For the text-containing cell, return its midpoint in (X, Y) coordinate format. 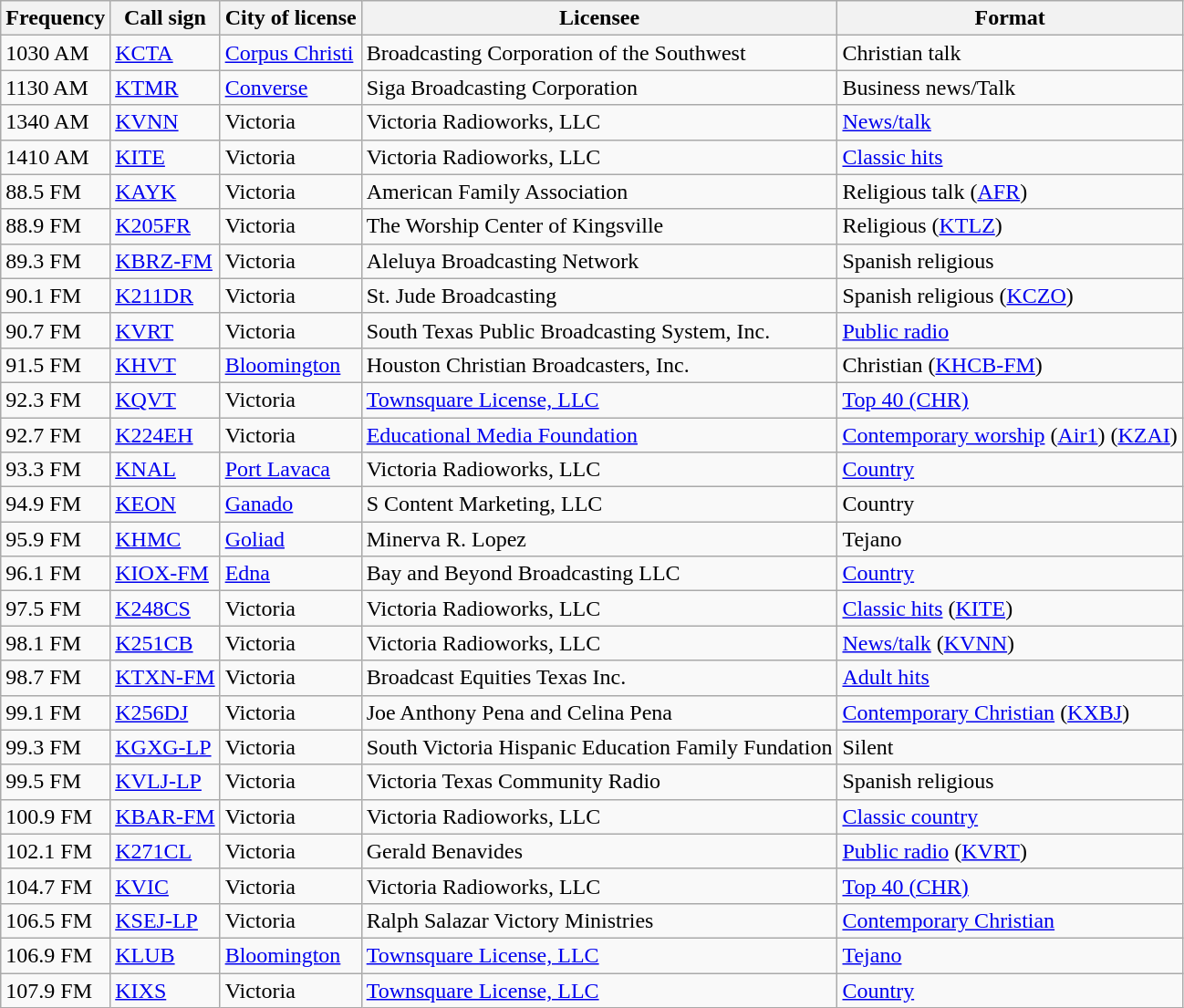
KGXG-LP (165, 747)
Bay and Beyond Broadcasting LLC (599, 574)
Houston Christian Broadcasters, Inc. (599, 365)
KEON (165, 504)
American Family Association (599, 192)
Format (1010, 18)
Adult hits (1010, 678)
KBAR-FM (165, 816)
Spanish religious (KCZO) (1010, 296)
KSEJ-LP (165, 920)
Educational Media Foundation (599, 435)
92.7 FM (56, 435)
South Texas Public Broadcasting System, Inc. (599, 330)
K248CS (165, 608)
Contemporary Christian (KXBJ) (1010, 712)
107.9 FM (56, 990)
Joe Anthony Pena and Celina Pena (599, 712)
S Content Marketing, LLC (599, 504)
South Victoria Hispanic Education Family Fundation (599, 747)
Religious talk (AFR) (1010, 192)
News/talk (1010, 122)
Call sign (165, 18)
Business news/Talk (1010, 88)
K205FR (165, 226)
KIOX-FM (165, 574)
1340 AM (56, 122)
K256DJ (165, 712)
Port Lavaca (290, 470)
106.5 FM (56, 920)
104.7 FM (56, 886)
Gerald Benavides (599, 851)
1130 AM (56, 88)
94.9 FM (56, 504)
Contemporary Christian (1010, 920)
93.3 FM (56, 470)
KVNN (165, 122)
News/talk (KVNN) (1010, 643)
106.9 FM (56, 955)
Minerva R. Lopez (599, 539)
KHMC (165, 539)
95.9 FM (56, 539)
92.3 FM (56, 400)
KBRZ-FM (165, 261)
K251CB (165, 643)
KNAL (165, 470)
89.3 FM (56, 261)
Ralph Salazar Victory Ministries (599, 920)
City of license (290, 18)
KITE (165, 157)
KVRT (165, 330)
KHVT (165, 365)
91.5 FM (56, 365)
88.9 FM (56, 226)
Edna (290, 574)
90.7 FM (56, 330)
St. Jude Broadcasting (599, 296)
90.1 FM (56, 296)
KTMR (165, 88)
KVLJ-LP (165, 782)
KTXN-FM (165, 678)
102.1 FM (56, 851)
Contemporary worship (Air1) (KZAI) (1010, 435)
Classic hits (1010, 157)
96.1 FM (56, 574)
Converse (290, 88)
88.5 FM (56, 192)
98.7 FM (56, 678)
Christian talk (1010, 53)
Public radio (KVRT) (1010, 851)
K211DR (165, 296)
99.1 FM (56, 712)
Corpus Christi (290, 53)
97.5 FM (56, 608)
Classic country (1010, 816)
Silent (1010, 747)
Religious (KTLZ) (1010, 226)
KVIC (165, 886)
K271CL (165, 851)
99.3 FM (56, 747)
KQVT (165, 400)
Victoria Texas Community Radio (599, 782)
Aleluya Broadcasting Network (599, 261)
1410 AM (56, 157)
Goliad (290, 539)
The Worship Center of Kingsville (599, 226)
100.9 FM (56, 816)
KAYK (165, 192)
Licensee (599, 18)
Frequency (56, 18)
98.1 FM (56, 643)
1030 AM (56, 53)
99.5 FM (56, 782)
Broadcast Equities Texas Inc. (599, 678)
KLUB (165, 955)
Broadcasting Corporation of the Southwest (599, 53)
Public radio (1010, 330)
K224EH (165, 435)
KCTA (165, 53)
Christian (KHCB-FM) (1010, 365)
KIXS (165, 990)
Classic hits (KITE) (1010, 608)
Siga Broadcasting Corporation (599, 88)
Ganado (290, 504)
